Detect which cell encompasses the target text, then output its [X, Y] center coordinate. 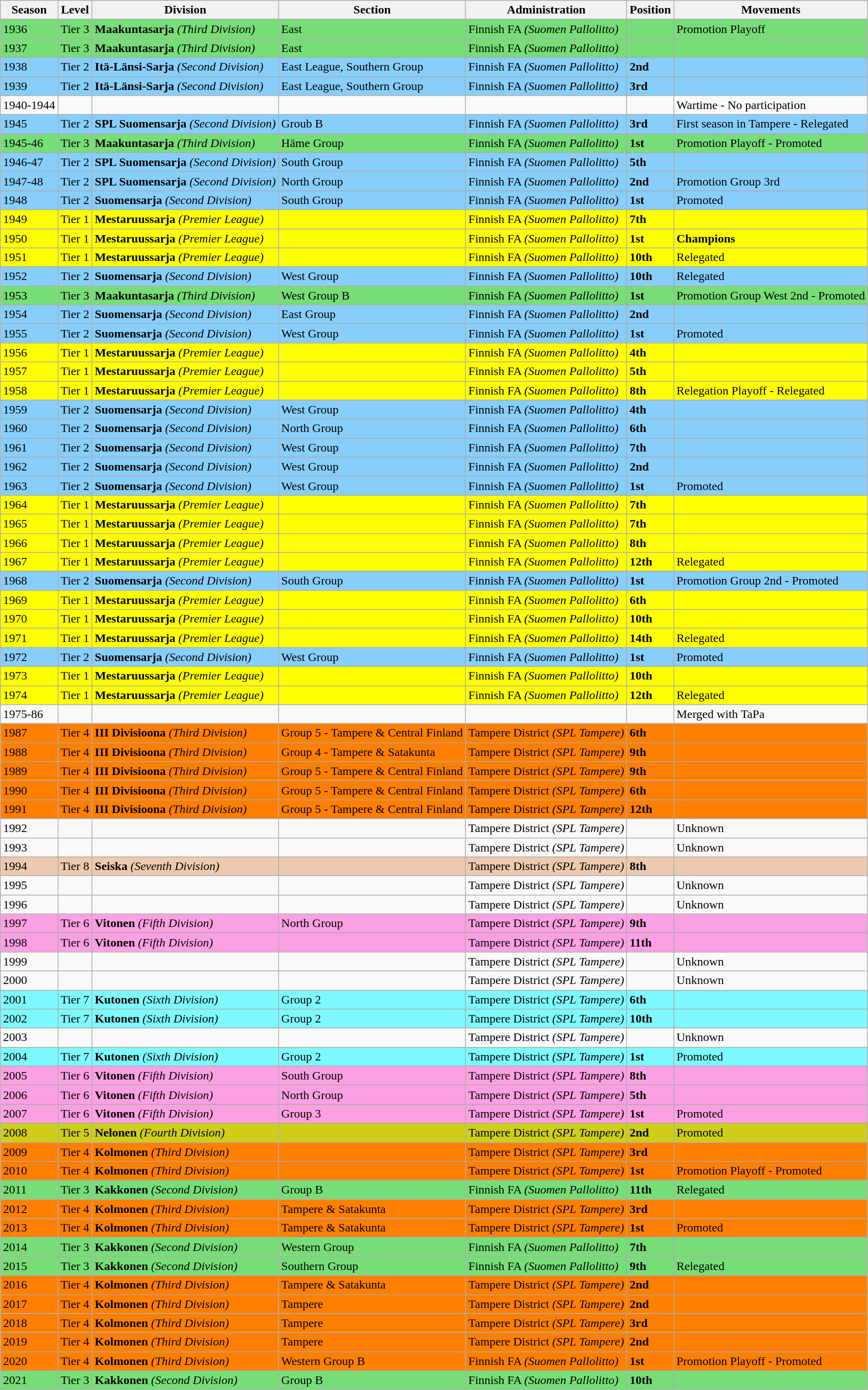
2005 [29, 1075]
2016 [29, 1285]
1937 [29, 48]
Position [650, 10]
2015 [29, 1266]
2020 [29, 1361]
East Group [372, 314]
1946-47 [29, 162]
2011 [29, 1190]
Relegation Playoff - Relegated [770, 390]
1947-48 [29, 181]
2018 [29, 1323]
Champions [770, 238]
First season in Tampere - Relegated [770, 124]
2019 [29, 1342]
2013 [29, 1228]
1962 [29, 466]
1966 [29, 542]
Tier 8 [75, 866]
2001 [29, 999]
1994 [29, 866]
1967 [29, 562]
1969 [29, 600]
1953 [29, 295]
1989 [29, 771]
1970 [29, 619]
2021 [29, 1380]
14th [650, 638]
Seiska (Seventh Division) [185, 866]
1938 [29, 67]
Wartime - No participation [770, 105]
Group 3 [372, 1113]
1992 [29, 828]
1974 [29, 695]
1945-46 [29, 143]
Group 4 - Tampere & Satakunta [372, 752]
2006 [29, 1094]
1959 [29, 409]
1965 [29, 523]
1957 [29, 371]
Movements [770, 10]
1940-1944 [29, 105]
1990 [29, 790]
1988 [29, 752]
2007 [29, 1113]
2002 [29, 1018]
2017 [29, 1304]
1972 [29, 657]
2014 [29, 1247]
1996 [29, 904]
1971 [29, 638]
Groub B [372, 124]
1954 [29, 314]
1956 [29, 352]
Section [372, 10]
Merged with TaPa [770, 714]
1975-86 [29, 714]
2010 [29, 1171]
1997 [29, 923]
1961 [29, 447]
Promotion Playoff [770, 29]
2004 [29, 1056]
West Group B [372, 295]
1993 [29, 847]
Division [185, 10]
1999 [29, 961]
2012 [29, 1209]
1973 [29, 676]
1951 [29, 257]
1995 [29, 885]
2008 [29, 1132]
Häme Group [372, 143]
1949 [29, 219]
1948 [29, 200]
1945 [29, 124]
1952 [29, 276]
1936 [29, 29]
Level [75, 10]
Administration [546, 10]
Western Group B [372, 1361]
Promotion Group 3rd [770, 181]
Promotion Group 2nd - Promoted [770, 581]
1939 [29, 86]
1963 [29, 485]
1950 [29, 238]
1968 [29, 581]
Tier 5 [75, 1132]
Promotion Group West 2nd - Promoted [770, 295]
1955 [29, 333]
1991 [29, 809]
2003 [29, 1037]
2009 [29, 1151]
Southern Group [372, 1266]
1958 [29, 390]
1987 [29, 733]
Western Group [372, 1247]
1960 [29, 428]
1964 [29, 504]
Season [29, 10]
Nelonen (Fourth Division) [185, 1132]
1998 [29, 942]
2000 [29, 980]
